Find where the given text appears and provide that cell's center as [X, Y] coordinate. 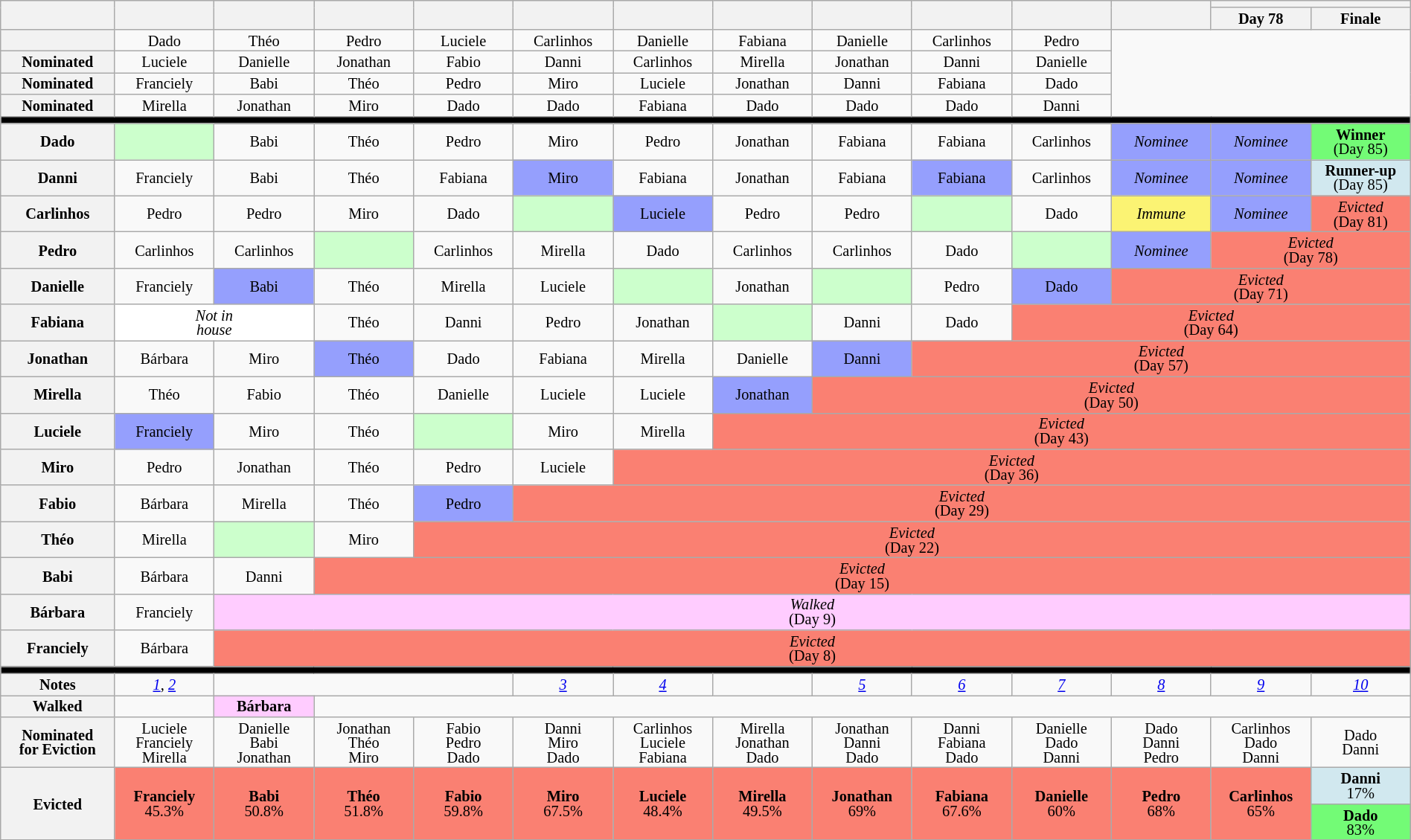
DanniFabianaDado [962, 742]
Walked [58, 705]
MirellaJonathanDado [762, 742]
Babi50.8% [264, 804]
1, 2 [164, 684]
DanielleBabiJonathan [264, 742]
Evicted(Day 36) [1012, 467]
Jonathan69% [862, 804]
Day 78 [1261, 18]
10 [1360, 684]
CarlinhosDadoDanni [1261, 742]
Evicted(Day 8) [813, 649]
DanniMiroDado [563, 742]
Evicted(Day 81) [1360, 214]
CarlinhosLucieleFabiana [663, 742]
3 [563, 684]
Notes [58, 684]
Evicted(Day 50) [1111, 394]
Immune [1161, 214]
LucieleFrancielyMirella [164, 742]
4 [663, 684]
Evicted(Day 57) [1161, 359]
Finale [1360, 18]
Evicted(Day 15) [863, 576]
Evicted(Day 43) [1061, 432]
Danielle60% [1061, 804]
Evicted(Day 71) [1261, 286]
DadoDanni [1360, 742]
DadoDanniPedro [1161, 742]
Evicted(Day 29) [962, 503]
JonathanThéoMiro [364, 742]
FabioPedroDado [464, 742]
Luciele48.4% [663, 804]
Winner(Day 85) [1360, 141]
Runner-up(Day 85) [1360, 177]
Mirella49.5% [762, 804]
JonathanDanniDado [862, 742]
Franciely45.3% [164, 804]
7 [1061, 684]
8 [1161, 684]
Fabiana67.6% [962, 804]
Fabio59.8% [464, 804]
Walked(Day 9) [813, 612]
Nominatedfor Eviction [58, 742]
DanielleDadoDanni [1061, 742]
Evicted(Day 64) [1211, 323]
Théo51.8% [364, 804]
5 [862, 684]
Danni17% [1360, 786]
Carlinhos65% [1261, 804]
6 [962, 684]
Miro67.5% [563, 804]
Not inhouse [214, 323]
Evicted [58, 804]
Evicted(Day 22) [912, 540]
Dado83% [1360, 821]
Pedro68% [1161, 804]
9 [1261, 684]
Evicted(Day 78) [1311, 250]
